Scan for the cell matching the given text and deliver its [X, Y] coordinate at center. 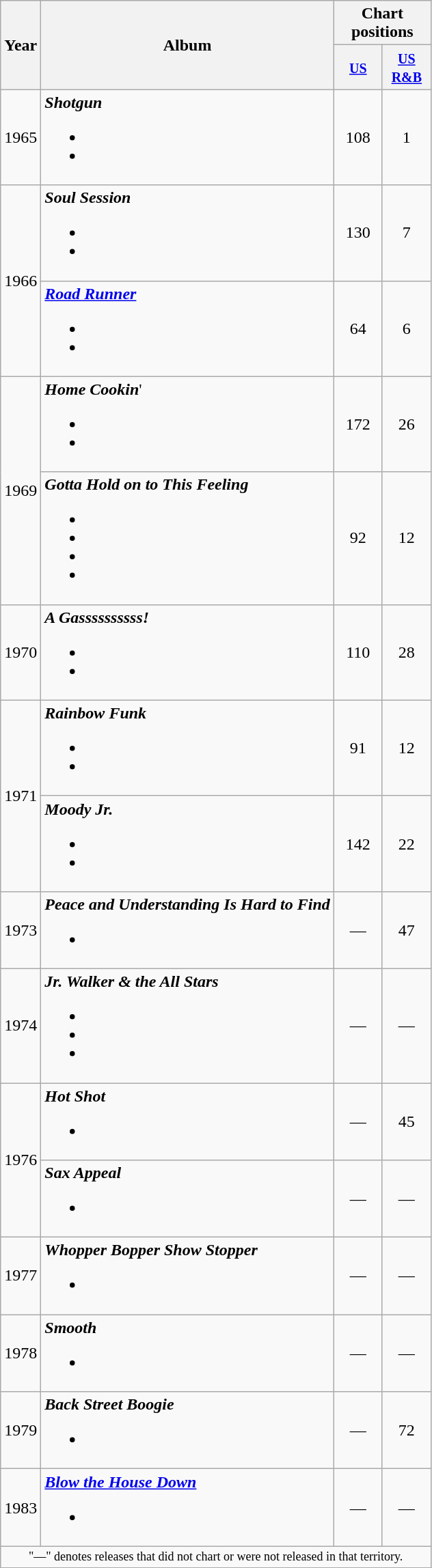
92 [358, 538]
1973 [21, 930]
US [358, 67]
1965 [21, 137]
1 [406, 137]
26 [406, 424]
Year [21, 45]
130 [358, 233]
Peace and Understanding Is Hard to Find [187, 930]
Rainbow Funk [187, 748]
7 [406, 233]
1971 [21, 796]
1966 [21, 281]
1977 [21, 1276]
Road Runner [187, 328]
1970 [21, 652]
Album [187, 45]
142 [358, 843]
1976 [21, 1160]
Smooth [187, 1354]
28 [406, 652]
Whopper Bopper Show Stopper [187, 1276]
47 [406, 930]
Back Street Boogie [187, 1430]
Moody Jr. [187, 843]
Shotgun [187, 137]
1974 [21, 1026]
1978 [21, 1354]
Soul Session [187, 233]
Sax Appeal [187, 1199]
22 [406, 843]
US R&B [406, 67]
110 [358, 652]
91 [358, 748]
64 [358, 328]
45 [406, 1121]
Home Cookin' [187, 424]
1979 [21, 1430]
6 [406, 328]
108 [358, 137]
Jr. Walker & the All Stars [187, 1026]
"—" denotes releases that did not chart or were not released in that territory. [216, 1557]
A Gassssssssss! [187, 652]
Chart positions [382, 23]
1969 [21, 490]
Blow the House Down [187, 1508]
1983 [21, 1508]
Hot Shot [187, 1121]
72 [406, 1430]
172 [358, 424]
Gotta Hold on to This Feeling [187, 538]
